Find where the given text appears and provide that cell's center as [X, Y] coordinate. 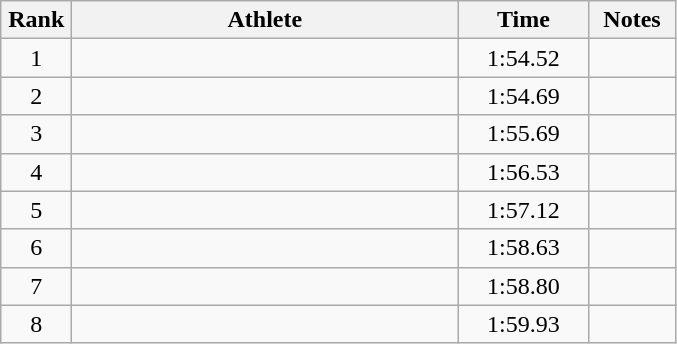
1:57.12 [524, 210]
Notes [632, 20]
Athlete [265, 20]
1:56.53 [524, 172]
1:55.69 [524, 134]
5 [36, 210]
8 [36, 324]
1 [36, 58]
1:58.63 [524, 248]
1:54.52 [524, 58]
1:59.93 [524, 324]
7 [36, 286]
Time [524, 20]
6 [36, 248]
3 [36, 134]
1:58.80 [524, 286]
1:54.69 [524, 96]
Rank [36, 20]
4 [36, 172]
2 [36, 96]
